Identify which cell holds the provided text, then report its [X, Y] central coordinate. 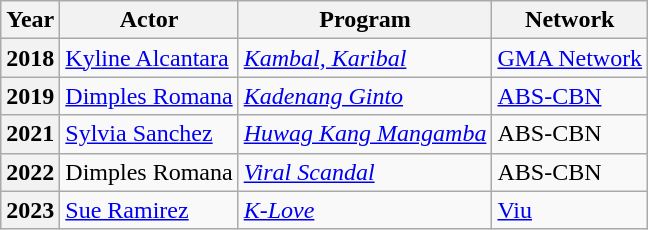
GMA Network [570, 58]
Kadenang Ginto [365, 96]
Huwag Kang Mangamba [365, 134]
Kyline Alcantara [149, 58]
Network [570, 20]
K-Love [365, 210]
2022 [30, 172]
2021 [30, 134]
Program [365, 20]
Sue Ramirez [149, 210]
Sylvia Sanchez [149, 134]
2023 [30, 210]
Kambal, Karibal [365, 58]
Year [30, 20]
Viu [570, 210]
Actor [149, 20]
2018 [30, 58]
Viral Scandal [365, 172]
2019 [30, 96]
